Extract the [x, y] coordinate from the center of the cell holding the provided text.  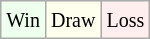
Win [24, 20]
Loss [126, 20]
Draw [72, 20]
